Provide the [x, y] coordinate of the cell's center where the given text is located.  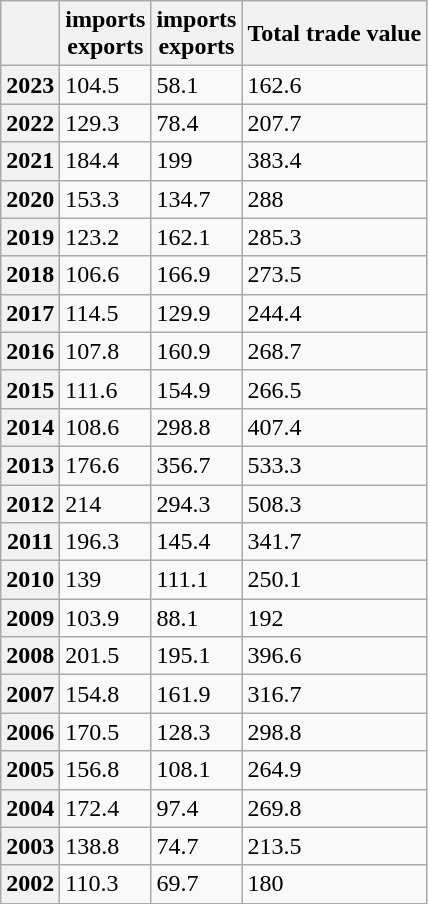
214 [106, 503]
2018 [30, 275]
264.9 [334, 770]
294.3 [196, 503]
97.4 [196, 808]
273.5 [334, 275]
114.5 [106, 313]
213.5 [334, 846]
108.6 [106, 427]
2021 [30, 161]
2020 [30, 199]
111.1 [196, 580]
166.9 [196, 275]
156.8 [106, 770]
161.9 [196, 694]
123.2 [106, 237]
154.9 [196, 389]
316.7 [334, 694]
108.1 [196, 770]
139 [106, 580]
154.8 [106, 694]
285.3 [334, 237]
356.7 [196, 465]
533.3 [334, 465]
58.1 [196, 85]
250.1 [334, 580]
78.4 [196, 123]
162.6 [334, 85]
107.8 [106, 351]
2016 [30, 351]
2005 [30, 770]
2002 [30, 884]
103.9 [106, 618]
88.1 [196, 618]
396.6 [334, 656]
110.3 [106, 884]
2010 [30, 580]
2012 [30, 503]
2019 [30, 237]
Total trade value [334, 34]
138.8 [106, 846]
180 [334, 884]
69.7 [196, 884]
104.5 [106, 85]
192 [334, 618]
2011 [30, 542]
266.5 [334, 389]
2017 [30, 313]
407.4 [334, 427]
207.7 [334, 123]
106.6 [106, 275]
2006 [30, 732]
172.4 [106, 808]
341.7 [334, 542]
268.7 [334, 351]
111.6 [106, 389]
74.7 [196, 846]
129.9 [196, 313]
176.6 [106, 465]
2008 [30, 656]
170.5 [106, 732]
508.3 [334, 503]
134.7 [196, 199]
184.4 [106, 161]
244.4 [334, 313]
383.4 [334, 161]
2023 [30, 85]
2009 [30, 618]
2007 [30, 694]
196.3 [106, 542]
128.3 [196, 732]
162.1 [196, 237]
2014 [30, 427]
160.9 [196, 351]
129.3 [106, 123]
2003 [30, 846]
195.1 [196, 656]
2013 [30, 465]
288 [334, 199]
269.8 [334, 808]
201.5 [106, 656]
2022 [30, 123]
2015 [30, 389]
2004 [30, 808]
153.3 [106, 199]
145.4 [196, 542]
199 [196, 161]
